Capture the cell that displays the provided text and extract its [x, y] central coordinate. 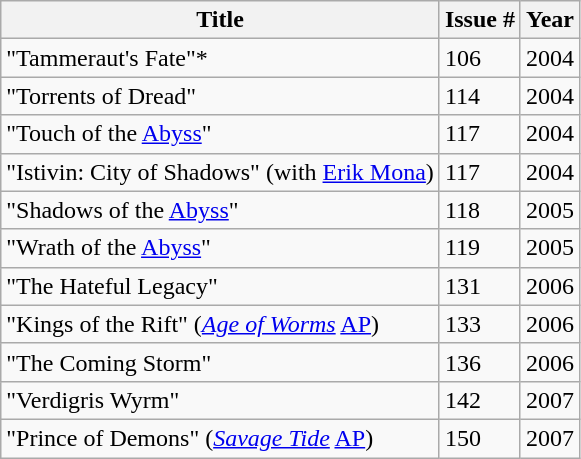
"Torrents of Dread" [220, 96]
106 [480, 58]
"Istivin: City of Shadows" (with Erik Mona) [220, 172]
136 [480, 362]
114 [480, 96]
142 [480, 400]
Issue # [480, 20]
"Kings of the Rift" (Age of Worms AP) [220, 324]
"Prince of Demons" (Savage Tide AP) [220, 438]
"Touch of the Abyss" [220, 134]
118 [480, 210]
Year [550, 20]
Title [220, 20]
"Tammeraut's Fate"* [220, 58]
"Shadows of the Abyss" [220, 210]
133 [480, 324]
131 [480, 286]
"Wrath of the Abyss" [220, 248]
119 [480, 248]
"Verdigris Wyrm" [220, 400]
150 [480, 438]
"The Hateful Legacy" [220, 286]
"The Coming Storm" [220, 362]
